Search for the cell housing the specified text and yield its [x, y] center coordinate. 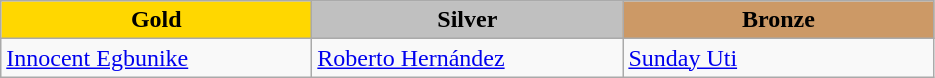
Innocent Egbunike [156, 58]
Gold [156, 20]
Bronze [778, 20]
Silver [468, 20]
Sunday Uti [778, 58]
Roberto Hernández [468, 58]
